Provide the (x, y) coordinate of the cell's center where the given text is located.  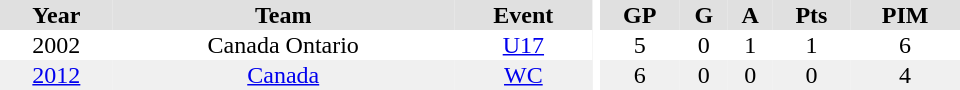
Year (56, 15)
U17 (524, 45)
PIM (905, 15)
WC (524, 75)
Event (524, 15)
Canada Ontario (284, 45)
Canada (284, 75)
GP (640, 15)
2002 (56, 45)
4 (905, 75)
A (750, 15)
2012 (56, 75)
5 (640, 45)
Pts (812, 15)
G (704, 15)
Team (284, 15)
